Capture the cell that displays the provided text and extract its [x, y] central coordinate. 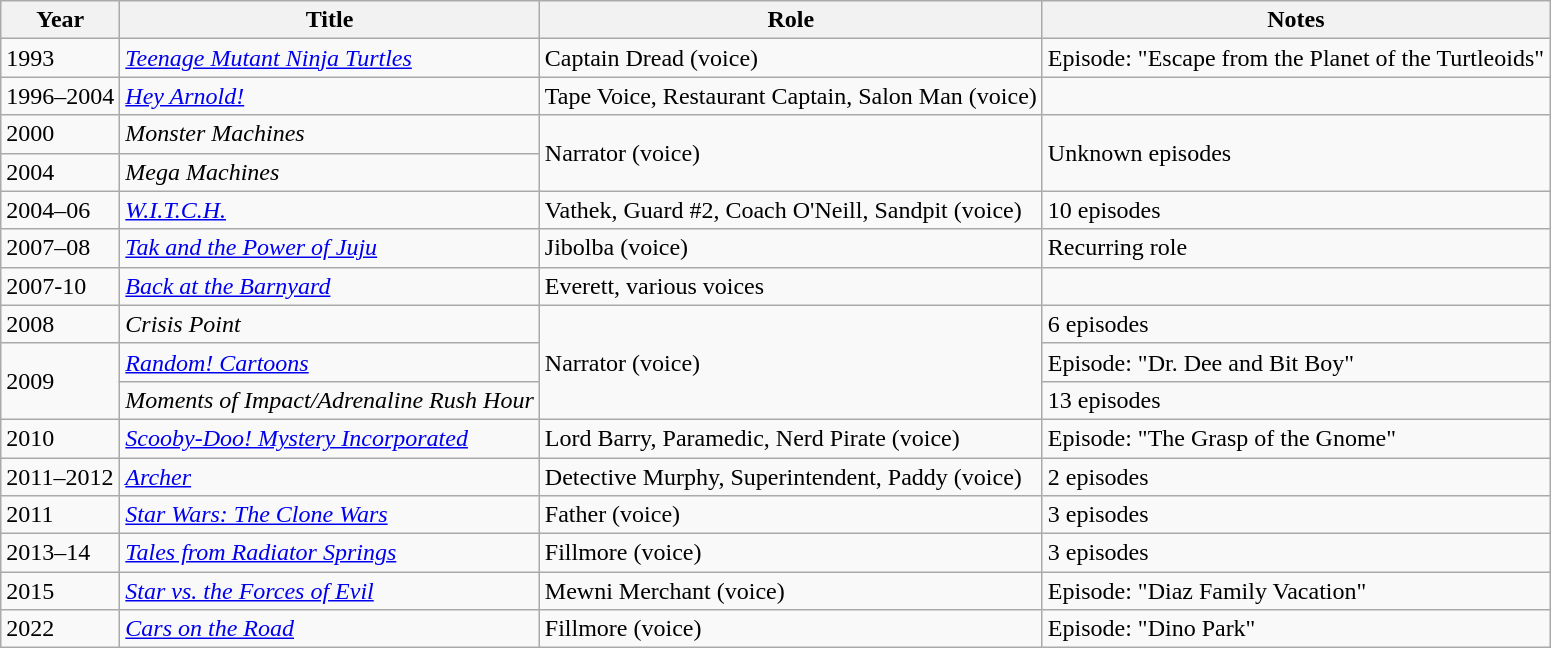
Moments of Impact/Adrenaline Rush Hour [330, 400]
2022 [60, 629]
2 episodes [1296, 477]
Mega Machines [330, 172]
Recurring role [1296, 248]
Hey Arnold! [330, 96]
Cars on the Road [330, 629]
Crisis Point [330, 324]
2000 [60, 134]
Role [790, 20]
Episode: "Dr. Dee and Bit Boy" [1296, 362]
2015 [60, 591]
2008 [60, 324]
Year [60, 20]
Archer [330, 477]
Back at the Barnyard [330, 286]
Star Wars: The Clone Wars [330, 515]
13 episodes [1296, 400]
2011–2012 [60, 477]
2007-10 [60, 286]
Tape Voice, Restaurant Captain, Salon Man (voice) [790, 96]
6 episodes [1296, 324]
2007–08 [60, 248]
2009 [60, 381]
1996–2004 [60, 96]
Tales from Radiator Springs [330, 553]
Notes [1296, 20]
1993 [60, 58]
Tak and the Power of Juju [330, 248]
Episode: "The Grasp of the Gnome" [1296, 438]
2004 [60, 172]
Monster Machines [330, 134]
Captain Dread (voice) [790, 58]
Unknown episodes [1296, 153]
Title [330, 20]
Episode: "Escape from the Planet of the Turtleoids" [1296, 58]
Scooby-Doo! Mystery Incorporated [330, 438]
Episode: "Diaz Family Vacation" [1296, 591]
Random! Cartoons [330, 362]
Vathek, Guard #2, Coach O'Neill, Sandpit (voice) [790, 210]
2013–14 [60, 553]
Detective Murphy, Superintendent, Paddy (voice) [790, 477]
Episode: "Dino Park" [1296, 629]
10 episodes [1296, 210]
Mewni Merchant (voice) [790, 591]
W.I.T.C.H. [330, 210]
2004–06 [60, 210]
Teenage Mutant Ninja Turtles [330, 58]
Jibolba (voice) [790, 248]
Everett, various voices [790, 286]
Star vs. the Forces of Evil [330, 591]
2011 [60, 515]
Lord Barry, Paramedic, Nerd Pirate (voice) [790, 438]
2010 [60, 438]
Father (voice) [790, 515]
